Extract the [X, Y] coordinate from the center of the cell holding the provided text.  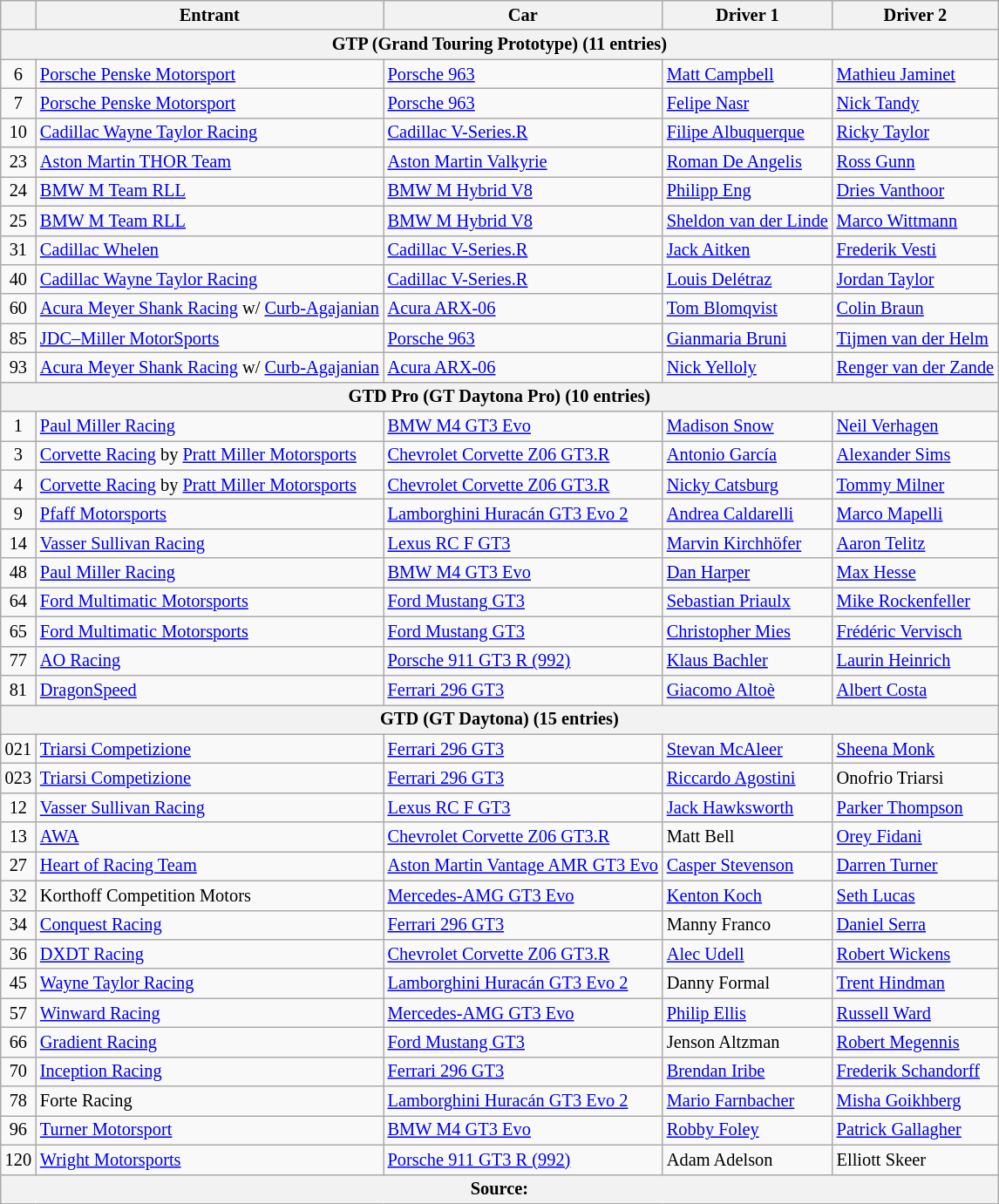
Pfaff Motorsports [209, 514]
12 [18, 807]
Neil Verhagen [915, 426]
Cadillac Whelen [209, 250]
6 [18, 74]
Felipe Nasr [748, 103]
Giacomo Altoè [748, 690]
Dries Vanthoor [915, 191]
66 [18, 1042]
Orey Fidani [915, 837]
Jenson Altzman [748, 1042]
14 [18, 543]
Albert Costa [915, 690]
GTP (Grand Touring Prototype) (11 entries) [499, 44]
Danny Formal [748, 983]
Alexander Sims [915, 455]
Robby Foley [748, 1130]
Adam Adelson [748, 1160]
Louis Delétraz [748, 279]
Nick Yelloly [748, 367]
Nick Tandy [915, 103]
Driver 2 [915, 15]
34 [18, 925]
77 [18, 661]
Parker Thompson [915, 807]
Robert Wickens [915, 954]
Nicky Catsburg [748, 485]
45 [18, 983]
Marvin Kirchhöfer [748, 543]
64 [18, 602]
Casper Stevenson [748, 866]
25 [18, 221]
Robert Megennis [915, 1042]
Tommy Milner [915, 485]
Alec Udell [748, 954]
60 [18, 309]
Mathieu Jaminet [915, 74]
Misha Goikhberg [915, 1101]
7 [18, 103]
65 [18, 631]
Manny Franco [748, 925]
Renger van der Zande [915, 367]
36 [18, 954]
Andrea Caldarelli [748, 514]
Conquest Racing [209, 925]
JDC–Miller MotorSports [209, 338]
Gianmaria Bruni [748, 338]
Heart of Racing Team [209, 866]
120 [18, 1160]
31 [18, 250]
96 [18, 1130]
57 [18, 1013]
Frederik Vesti [915, 250]
Frederik Schandorff [915, 1071]
48 [18, 573]
1 [18, 426]
13 [18, 837]
Wright Motorsports [209, 1160]
Max Hesse [915, 573]
3 [18, 455]
Ricky Taylor [915, 133]
10 [18, 133]
021 [18, 749]
Laurin Heinrich [915, 661]
Winward Racing [209, 1013]
Stevan McAleer [748, 749]
40 [18, 279]
Inception Racing [209, 1071]
Jack Hawksworth [748, 807]
Elliott Skeer [915, 1160]
Onofrio Triarsi [915, 778]
Forte Racing [209, 1101]
Russell Ward [915, 1013]
Car [523, 15]
Brendan Iribe [748, 1071]
27 [18, 866]
Philipp Eng [748, 191]
24 [18, 191]
DragonSpeed [209, 690]
Jordan Taylor [915, 279]
Antonio García [748, 455]
Seth Lucas [915, 895]
Mike Rockenfeller [915, 602]
Patrick Gallagher [915, 1130]
Tom Blomqvist [748, 309]
Daniel Serra [915, 925]
Madison Snow [748, 426]
Turner Motorsport [209, 1130]
4 [18, 485]
Matt Campbell [748, 74]
Darren Turner [915, 866]
85 [18, 338]
Jack Aitken [748, 250]
Kenton Koch [748, 895]
AO Racing [209, 661]
AWA [209, 837]
Roman De Angelis [748, 162]
9 [18, 514]
Marco Mapelli [915, 514]
Klaus Bachler [748, 661]
Ross Gunn [915, 162]
Frédéric Vervisch [915, 631]
Source: [499, 1189]
78 [18, 1101]
Philip Ellis [748, 1013]
Aston Martin Vantage AMR GT3 Evo [523, 866]
Aston Martin Valkyrie [523, 162]
Filipe Albuquerque [748, 133]
023 [18, 778]
Entrant [209, 15]
70 [18, 1071]
Aaron Telitz [915, 543]
93 [18, 367]
Mario Farnbacher [748, 1101]
Christopher Mies [748, 631]
Aston Martin THOR Team [209, 162]
Gradient Racing [209, 1042]
Riccardo Agostini [748, 778]
81 [18, 690]
Korthoff Competition Motors [209, 895]
Wayne Taylor Racing [209, 983]
GTD (GT Daytona) (15 entries) [499, 719]
Marco Wittmann [915, 221]
23 [18, 162]
32 [18, 895]
GTD Pro (GT Daytona Pro) (10 entries) [499, 397]
Matt Bell [748, 837]
Sheldon van der Linde [748, 221]
DXDT Racing [209, 954]
Tijmen van der Helm [915, 338]
Trent Hindman [915, 983]
Colin Braun [915, 309]
Driver 1 [748, 15]
Sheena Monk [915, 749]
Sebastian Priaulx [748, 602]
Dan Harper [748, 573]
